Detect which cell encompasses the target text, then output its [X, Y] center coordinate. 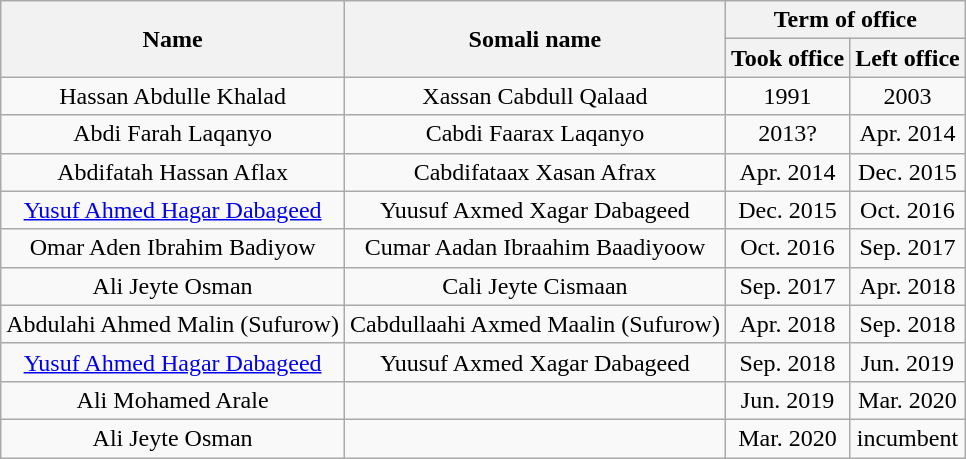
Abdulahi Ahmed Malin (Sufurow) [173, 324]
2013? [787, 134]
2003 [908, 96]
Abdi Farah Laqanyo [173, 134]
incumbent [908, 438]
Cabdullaahi Axmed Maalin (Sufurow) [534, 324]
Cabdifataax Xasan Afrax [534, 172]
Abdifatah Hassan Aflax [173, 172]
Xassan Cabdull Qalaad [534, 96]
Somali name [534, 39]
Hassan Abdulle Khalad [173, 96]
Term of office [845, 20]
Ali Mohamed Arale [173, 400]
Cali Jeyte Cismaan [534, 286]
Name [173, 39]
Took office [787, 58]
Omar Aden Ibrahim Badiyow [173, 248]
Cabdi Faarax Laqanyo [534, 134]
Cumar Aadan Ibraahim Baadiyoow [534, 248]
Left office [908, 58]
1991 [787, 96]
